Return the (X, Y) coordinate for the center point of the cell that contains the specified text.  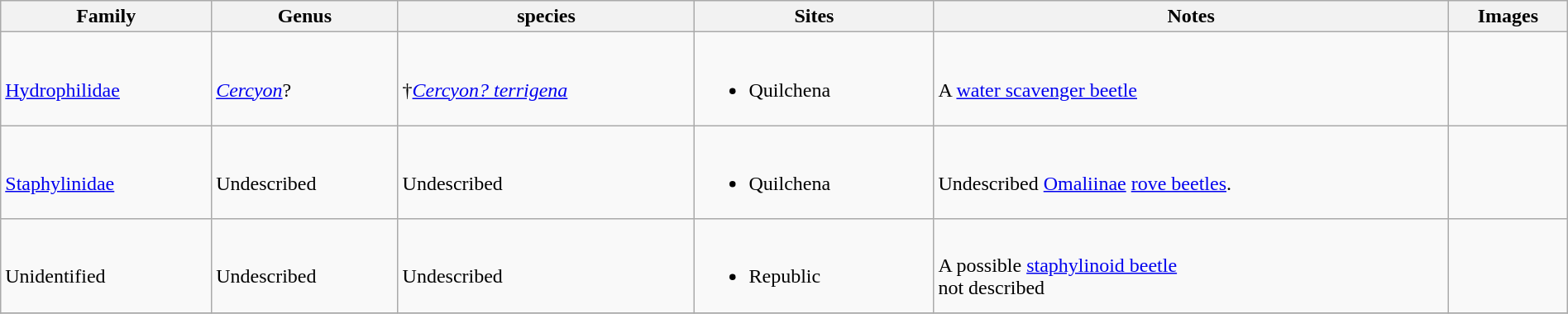
A water scavenger beetle (1191, 79)
Republic (814, 266)
Unidentified (106, 266)
Undescribed Omaliinae rove beetles. (1191, 172)
Cercyon? (304, 79)
species (546, 17)
Notes (1191, 17)
Staphylinidae (106, 172)
Family (106, 17)
A possible staphylinoid beetle not described (1191, 266)
†Cercyon? terrigena (546, 79)
Images (1508, 17)
Sites (814, 17)
Hydrophilidae (106, 79)
Genus (304, 17)
